From the cell containing the given text, extract its center point as [X, Y] coordinate. 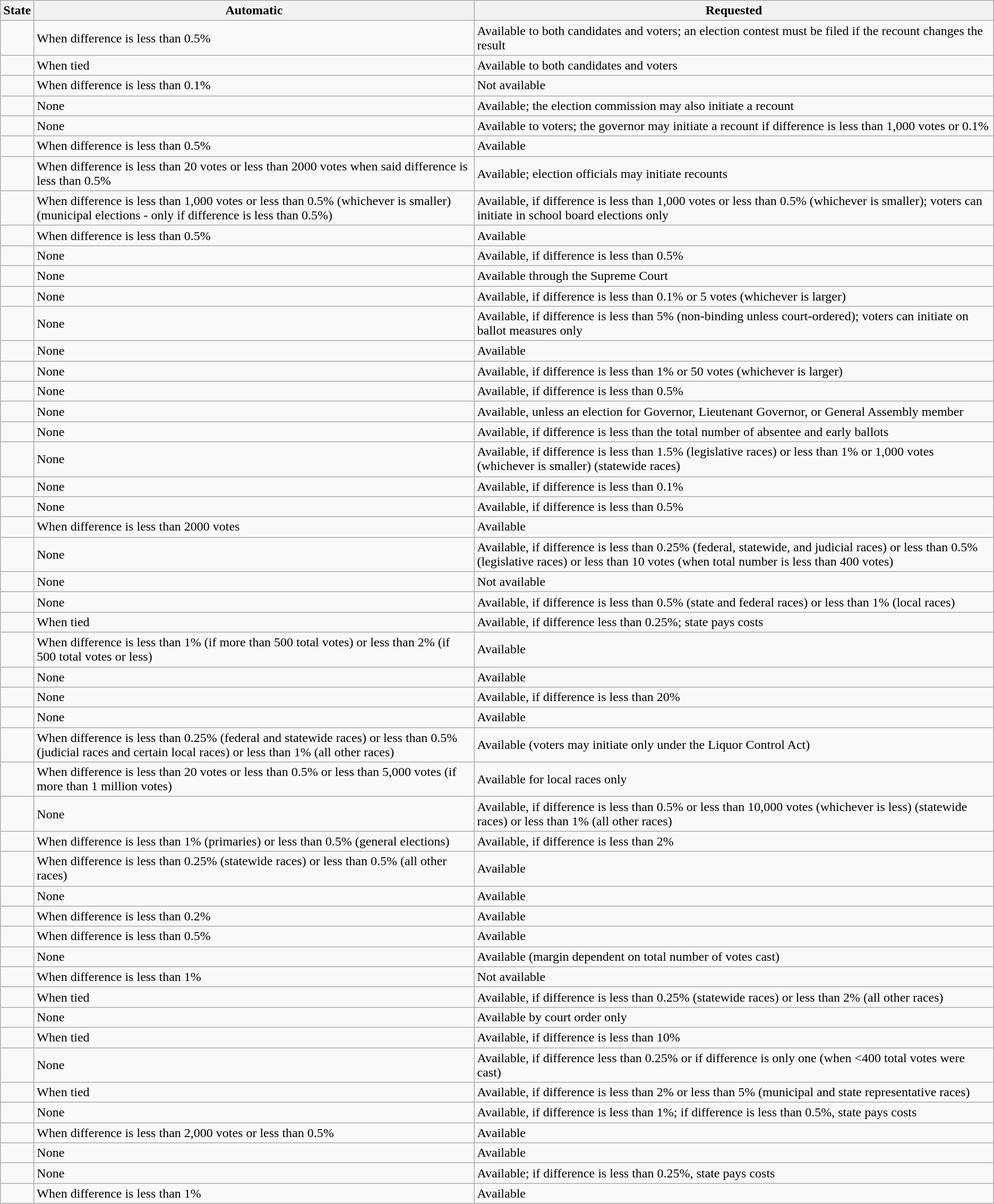
Available, if difference is less than 2% or less than 5% (municipal and state representative races) [734, 1092]
When difference is less than 2000 votes [254, 527]
Available; the election commission may also initiate a recount [734, 106]
When difference is less than 1% (if more than 500 total votes) or less than 2% (if 500 total votes or less) [254, 649]
State [17, 11]
Available, if difference is less than 0.25% (statewide races) or less than 2% (all other races) [734, 997]
Available, if difference is less than 0.1% or 5 votes (whichever is larger) [734, 296]
Available; if difference is less than 0.25%, state pays costs [734, 1173]
Available, if difference is less than 0.1% [734, 486]
Available by court order only [734, 1017]
Available, if difference is less than 0.5% (state and federal races) or less than 1% (local races) [734, 602]
When difference is less than 20 votes or less than 2000 votes when said difference is less than 0.5% [254, 173]
Available, if difference less than 0.25% or if difference is only one (when <400 total votes were cast) [734, 1064]
When difference is less than 2,000 votes or less than 0.5% [254, 1133]
Available for local races only [734, 780]
Available, if difference is less than 1,000 votes or less than 0.5% (whichever is smaller); voters can initiate in school board elections only [734, 208]
Available, if difference is less than 1% or 50 votes (whichever is larger) [734, 371]
When difference is less than 20 votes or less than 0.5% or less than 5,000 votes (if more than 1 million votes) [254, 780]
Available (margin dependent on total number of votes cast) [734, 957]
Requested [734, 11]
When difference is less than 1% (primaries) or less than 0.5% (general elections) [254, 841]
Available, if difference is less than 5% (non-binding unless court-ordered); voters can initiate on ballot measures only [734, 324]
Available, if difference is less than the total number of absentee and early ballots [734, 432]
Available to both candidates and voters; an election contest must be filed if the recount changes the result [734, 38]
Available, if difference less than 0.25%; state pays costs [734, 622]
Available, if difference is less than 1%; if difference is less than 0.5%, state pays costs [734, 1113]
When difference is less than 1,000 votes or less than 0.5% (whichever is smaller) (municipal elections - only if difference is less than 0.5%) [254, 208]
Available, if difference is less than 0.5% or less than 10,000 votes (whichever is less) (statewide races) or less than 1% (all other races) [734, 814]
Available, if difference is less than 1.5% (legislative races) or less than 1% or 1,000 votes (whichever is smaller) (statewide races) [734, 459]
Available to voters; the governor may initiate a recount if difference is less than 1,000 votes or 0.1% [734, 126]
Available, unless an election for Governor, Lieutenant Governor, or General Assembly member [734, 412]
Available, if difference is less than 20% [734, 697]
Available through the Supreme Court [734, 276]
Available, if difference is less than 10% [734, 1037]
When difference is less than 0.1% [254, 86]
When difference is less than 0.2% [254, 916]
Available (voters may initiate only under the Liquor Control Act) [734, 745]
When difference is less than 0.25% (statewide races) or less than 0.5% (all other races) [254, 869]
Available, if difference is less than 2% [734, 841]
Available to both candidates and voters [734, 65]
Available; election officials may initiate recounts [734, 173]
Automatic [254, 11]
